Extract the [X, Y] coordinate from the center of the cell holding the provided text.  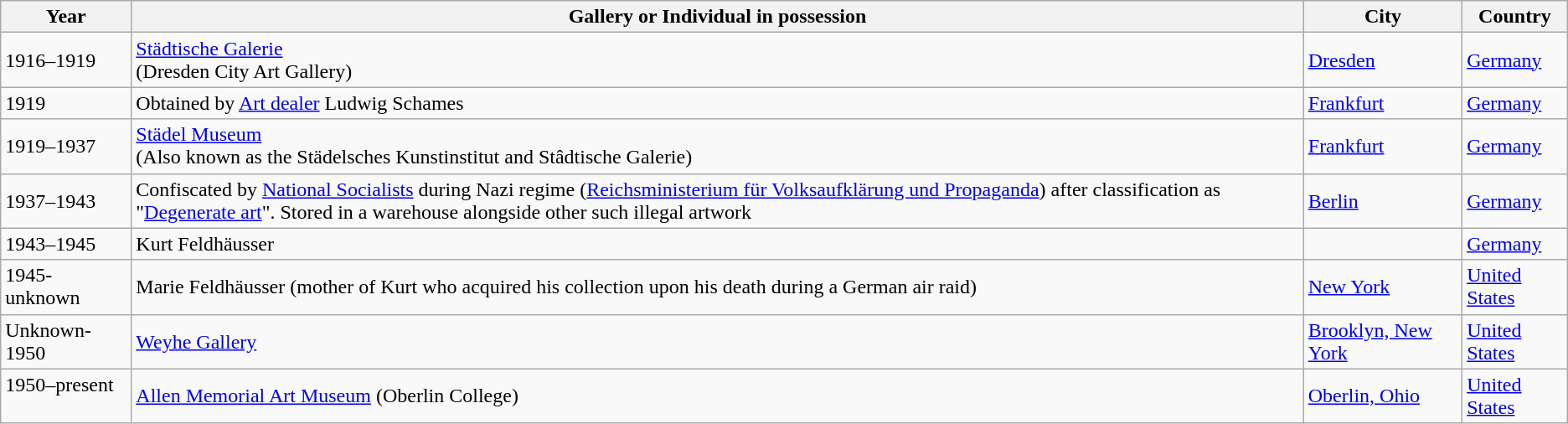
Kurt Feldhäusser [717, 244]
Country [1515, 17]
Brooklyn, New York [1382, 342]
Unknown-1950 [66, 342]
Obtained by Art dealer Ludwig Schames [717, 103]
City [1382, 17]
Dresden [1382, 60]
Städtische Galerie(Dresden City Art Gallery) [717, 60]
New York [1382, 287]
Berlin [1382, 201]
Städel Museum(Also known as the Städelsches Kunstinstitut and Stâdtische Galerie) [717, 146]
Allen Memorial Art Museum (Oberlin College) [717, 396]
Marie Feldhäusser (mother of Kurt who acquired his collection upon his death during a German air raid) [717, 287]
1937–1943 [66, 201]
1919 [66, 103]
1919–1937 [66, 146]
1916–1919 [66, 60]
1943–1945 [66, 244]
1945-unknown [66, 287]
Gallery or Individual in possession [717, 17]
Weyhe Gallery [717, 342]
Year [66, 17]
1950–present [66, 396]
Oberlin, Ohio [1382, 396]
